Return [X, Y] of the center of cell containing provided text 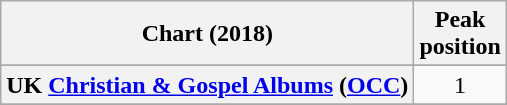
1 [460, 85]
Peak position [460, 34]
Chart (2018) [208, 34]
UK Christian & Gospel Albums (OCC) [208, 85]
